Output the [x, y] coordinate of the center of the cell containing the given text.  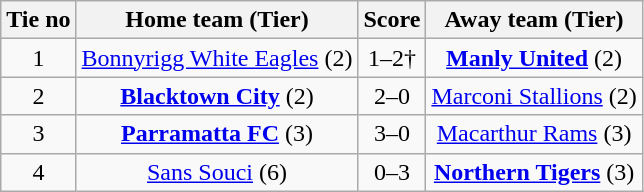
Marconi Stallions (2) [534, 96]
Bonnyrigg White Eagles (2) [217, 58]
1 [38, 58]
Manly United (2) [534, 58]
Away team (Tier) [534, 20]
0–3 [392, 172]
2 [38, 96]
Parramatta FC (3) [217, 134]
Home team (Tier) [217, 20]
2–0 [392, 96]
1–2† [392, 58]
Blacktown City (2) [217, 96]
Sans Souci (6) [217, 172]
3 [38, 134]
Macarthur Rams (3) [534, 134]
Tie no [38, 20]
4 [38, 172]
Score [392, 20]
3–0 [392, 134]
Northern Tigers (3) [534, 172]
